Output the (X, Y) coordinate of the center of the cell containing the given text.  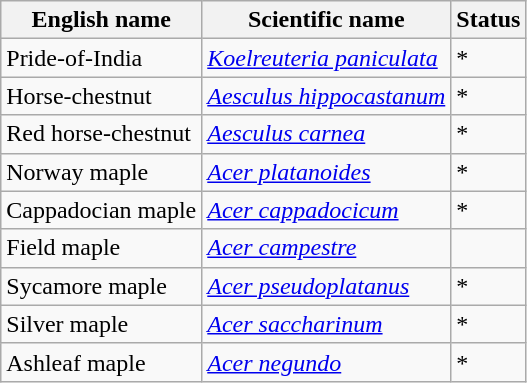
Red horse-chestnut (102, 134)
Ashleaf maple (102, 362)
Pride-of-India (102, 58)
Acer negundo (326, 362)
Status (488, 20)
Norway maple (102, 172)
Horse-chestnut (102, 96)
Field maple (102, 248)
Acer cappadocicum (326, 210)
Acer pseudoplatanus (326, 286)
Aesculus hippocastanum (326, 96)
Koelreuteria paniculata (326, 58)
Aesculus carnea (326, 134)
Acer saccharinum (326, 324)
Silver maple (102, 324)
Sycamore maple (102, 286)
Cappadocian maple (102, 210)
Scientific name (326, 20)
Acer campestre (326, 248)
English name (102, 20)
Acer platanoides (326, 172)
